Detect which cell encompasses the target text, then output its (X, Y) center coordinate. 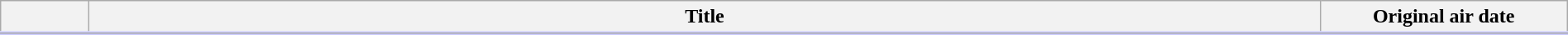
Title (705, 17)
Original air date (1444, 17)
